Detect which cell encompasses the target text, then output its (X, Y) center coordinate. 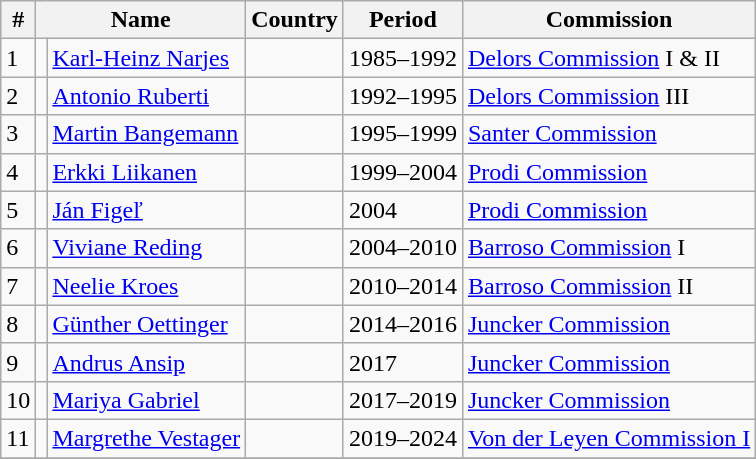
2019–2024 (402, 438)
1985–1992 (402, 58)
Ján Figeľ (146, 210)
Von der Leyen Commission I (608, 438)
3 (18, 134)
Antonio Ruberti (146, 96)
2010–2014 (402, 286)
2004–2010 (402, 248)
Santer Commission (608, 134)
Martin Bangemann (146, 134)
Period (402, 20)
Neelie Kroes (146, 286)
Günther Oettinger (146, 324)
# (18, 20)
8 (18, 324)
4 (18, 172)
1992–1995 (402, 96)
5 (18, 210)
1999–2004 (402, 172)
Barroso Commission I (608, 248)
2 (18, 96)
10 (18, 400)
Commission (608, 20)
Mariya Gabriel (146, 400)
2017–2019 (402, 400)
Margrethe Vestager (146, 438)
2004 (402, 210)
Karl-Heinz Narjes (146, 58)
11 (18, 438)
Name (141, 20)
2014–2016 (402, 324)
6 (18, 248)
9 (18, 362)
1995–1999 (402, 134)
Country (295, 20)
Barroso Commission II (608, 286)
Viviane Reding (146, 248)
Andrus Ansip (146, 362)
Delors Commission I & II (608, 58)
2017 (402, 362)
Delors Commission III (608, 96)
1 (18, 58)
Erkki Liikanen (146, 172)
7 (18, 286)
